Return the (X, Y) coordinate for the center point of the cell that contains the specified text.  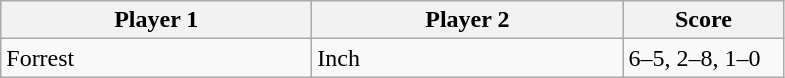
Player 2 (468, 20)
6–5, 2–8, 1–0 (704, 58)
Score (704, 20)
Forrest (156, 58)
Player 1 (156, 20)
Inch (468, 58)
